Find where the given text appears and provide that cell's center as (X, Y) coordinate. 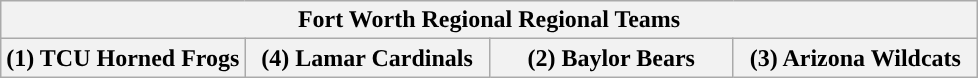
(4) Lamar Cardinals (367, 58)
(3) Arizona Wildcats (855, 58)
Fort Worth Regional Regional Teams (490, 20)
(1) TCU Horned Frogs (123, 58)
(2) Baylor Bears (611, 58)
